From the cell containing the given text, extract its center point as (X, Y) coordinate. 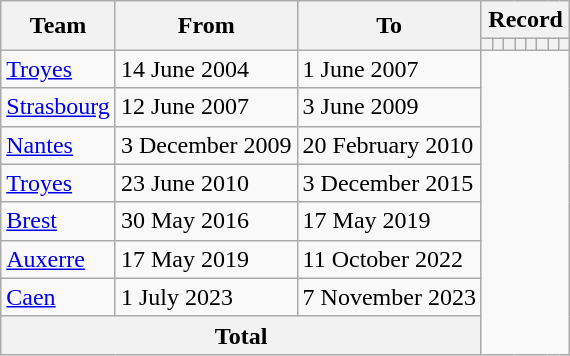
Total (242, 335)
From (206, 26)
Caen (58, 297)
1 June 2007 (389, 69)
Team (58, 26)
30 May 2016 (206, 221)
Strasbourg (58, 107)
20 February 2010 (389, 145)
1 July 2023 (206, 297)
Record (525, 20)
To (389, 26)
14 June 2004 (206, 69)
3 December 2009 (206, 145)
7 November 2023 (389, 297)
3 December 2015 (389, 183)
Nantes (58, 145)
3 June 2009 (389, 107)
Brest (58, 221)
23 June 2010 (206, 183)
11 October 2022 (389, 259)
Auxerre (58, 259)
12 June 2007 (206, 107)
